Scan for the cell matching the given text and deliver its [x, y] coordinate at center. 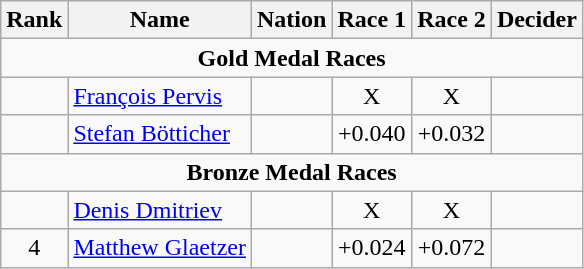
+0.024 [372, 248]
4 [34, 248]
Decider [536, 20]
+0.032 [452, 134]
Nation [292, 20]
Race 2 [452, 20]
Bronze Medal Races [292, 172]
François Pervis [160, 96]
Matthew Glaetzer [160, 248]
Name [160, 20]
Denis Dmitriev [160, 210]
+0.040 [372, 134]
Rank [34, 20]
Race 1 [372, 20]
Gold Medal Races [292, 58]
Stefan Bötticher [160, 134]
+0.072 [452, 248]
